Pinpoint the cell where the given text exists, returning its [X, Y] midpoint coordinate. 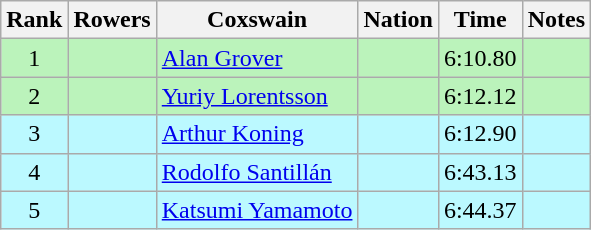
5 [34, 210]
6:10.80 [480, 58]
6:44.37 [480, 210]
Yuriy Lorentsson [257, 96]
Alan Grover [257, 58]
2 [34, 96]
Rank [34, 20]
Rodolfo Santillán [257, 172]
Nation [398, 20]
1 [34, 58]
6:43.13 [480, 172]
Katsumi Yamamoto [257, 210]
6:12.90 [480, 134]
Time [480, 20]
4 [34, 172]
3 [34, 134]
Arthur Koning [257, 134]
Rowers [112, 20]
Coxswain [257, 20]
Notes [556, 20]
6:12.12 [480, 96]
